From the cell containing the given text, extract its center point as [X, Y] coordinate. 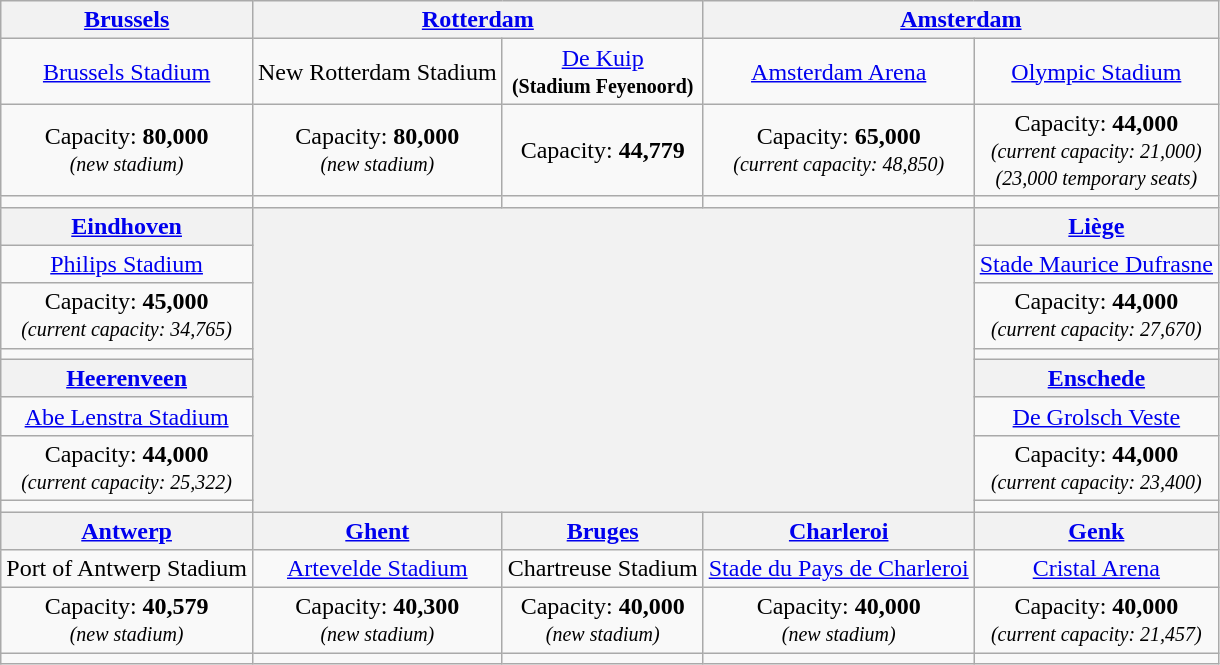
Capacity: 65,000(current capacity: 48,850) [838, 150]
Cristal Arena [1096, 569]
Capacity: 40,579(new stadium) [127, 620]
Liège [1096, 226]
De Grolsch Veste [1096, 416]
Olympic Stadium [1096, 72]
Ghent [377, 531]
Capacity: 44,000(current capacity: 25,322) [127, 468]
Stade Maurice Dufrasne [1096, 264]
Philips Stadium [127, 264]
Capacity: 40,000(current capacity: 21,457) [1096, 620]
Brussels [127, 20]
Heerenveen [127, 378]
Capacity: 44,000(current capacity: 27,670) [1096, 316]
Charleroi [838, 531]
De Kuip(Stadium Feyenoord) [602, 72]
Abe Lenstra Stadium [127, 416]
Capacity: 44,000(current capacity: 23,400) [1096, 468]
New Rotterdam Stadium [377, 72]
Chartreuse Stadium [602, 569]
Artevelde Stadium [377, 569]
Amsterdam [960, 20]
Brussels Stadium [127, 72]
Capacity: 44,779 [602, 150]
Enschede [1096, 378]
Capacity: 40,300(new stadium) [377, 620]
Antwerp [127, 531]
Amsterdam Arena [838, 72]
Capacity: 44,000(current capacity: 21,000)(23,000 temporary seats) [1096, 150]
Stade du Pays de Charleroi [838, 569]
Port of Antwerp Stadium [127, 569]
Bruges [602, 531]
Capacity: 45,000(current capacity: 34,765) [127, 316]
Genk [1096, 531]
Rotterdam [478, 20]
Eindhoven [127, 226]
